Locate the cell with the specified text and output its (X, Y) center coordinate. 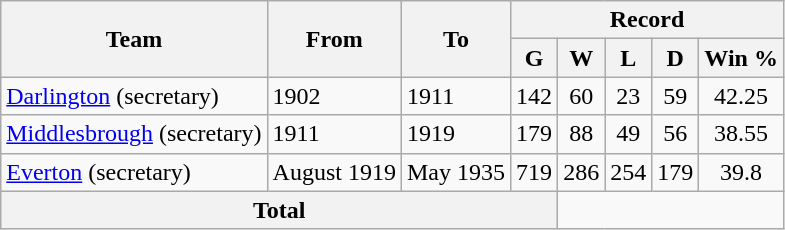
D (676, 58)
G (534, 58)
From (334, 39)
56 (676, 134)
23 (628, 96)
Middlesbrough (secretary) (134, 134)
142 (534, 96)
Win % (742, 58)
August 1919 (334, 172)
Total (280, 210)
49 (628, 134)
38.55 (742, 134)
254 (628, 172)
286 (582, 172)
60 (582, 96)
Record (648, 20)
To (456, 39)
Team (134, 39)
1919 (456, 134)
May 1935 (456, 172)
Everton (secretary) (134, 172)
1902 (334, 96)
719 (534, 172)
59 (676, 96)
Darlington (secretary) (134, 96)
W (582, 58)
L (628, 58)
39.8 (742, 172)
42.25 (742, 96)
88 (582, 134)
